Return the (X, Y) coordinate for the center point of the cell that contains the specified text.  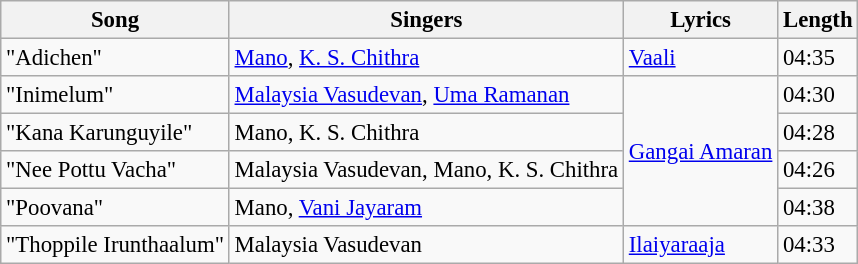
"Thoppile Irunthaalum" (115, 245)
Mano, Vani Jayaram (426, 208)
Length (818, 20)
04:35 (818, 58)
Lyrics (700, 20)
Gangai Amaran (700, 151)
"Nee Pottu Vacha" (115, 170)
04:28 (818, 133)
"Poovana" (115, 208)
"Adichen" (115, 58)
Song (115, 20)
"Inimelum" (115, 95)
04:26 (818, 170)
Singers (426, 20)
Ilaiyaraaja (700, 245)
04:33 (818, 245)
"Kana Karunguyile" (115, 133)
Malaysia Vasudevan, Uma Ramanan (426, 95)
Vaali (700, 58)
04:38 (818, 208)
Malaysia Vasudevan (426, 245)
Malaysia Vasudevan, Mano, K. S. Chithra (426, 170)
04:30 (818, 95)
